Capture the cell that displays the provided text and extract its (x, y) central coordinate. 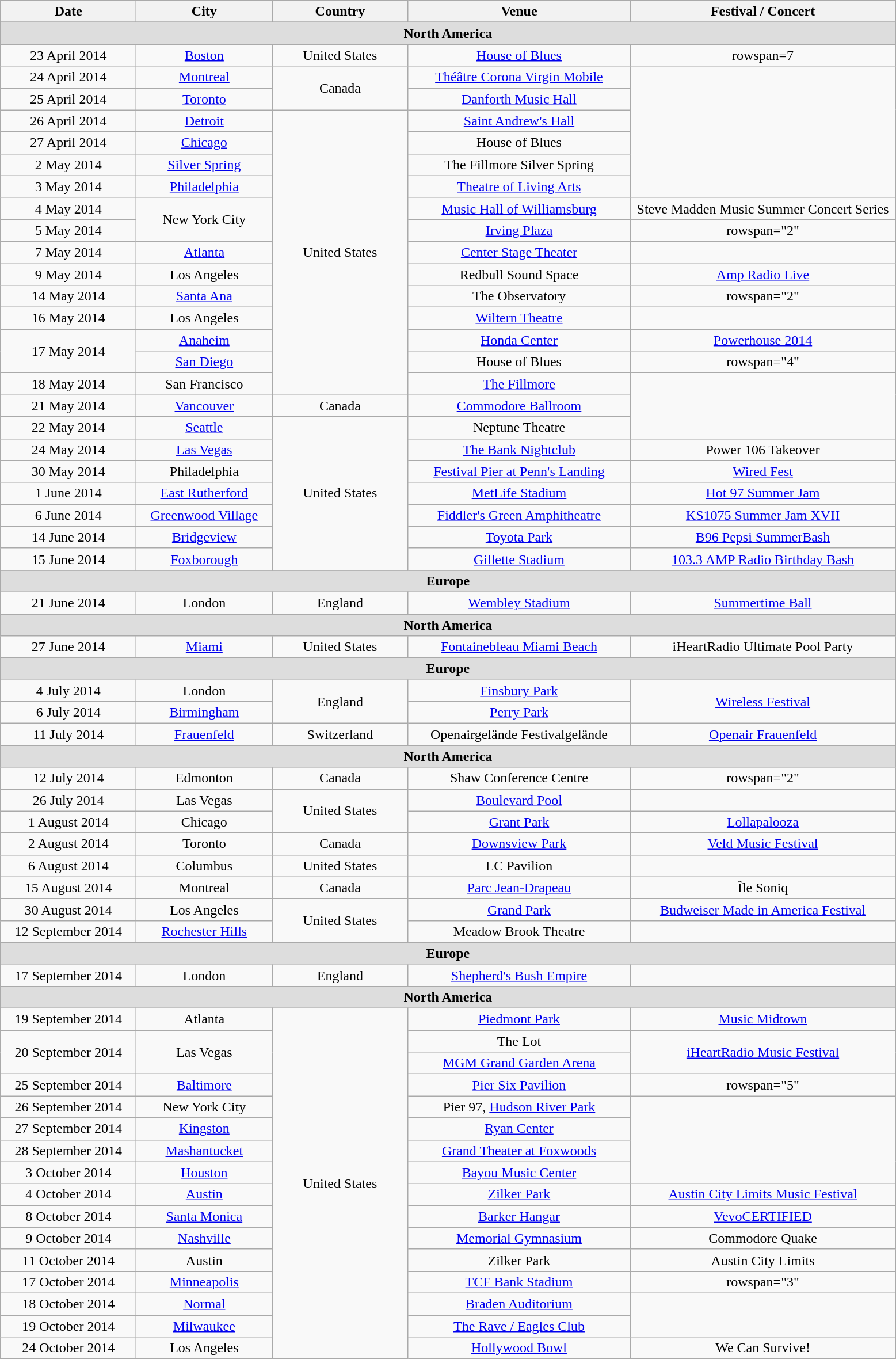
19 September 2014 (68, 1019)
The Fillmore Silver Spring (519, 165)
103.3 AMP Radio Birthday Bash (763, 559)
Santa Ana (204, 296)
The Bank Nightclub (519, 450)
Gillette Stadium (519, 559)
Detroit (204, 121)
Normal (204, 1304)
6 August 2014 (68, 866)
25 April 2014 (68, 99)
Pier Six Pavilion (519, 1085)
1 August 2014 (68, 822)
Greenwood Village (204, 515)
Edmonton (204, 778)
22 May 2014 (68, 428)
Boulevard Pool (519, 800)
17 October 2014 (68, 1282)
Redbull Sound Space (519, 275)
23 April 2014 (68, 55)
2 August 2014 (68, 844)
Steve Madden Music Summer Concert Series (763, 208)
Lollapalooza (763, 822)
Mashantucket (204, 1151)
Théâtre Corona Virgin Mobile (519, 77)
Houston (204, 1173)
11 October 2014 (68, 1260)
Wireless Festival (763, 702)
1 June 2014 (68, 493)
San Francisco (204, 384)
Switzerland (340, 734)
4 October 2014 (68, 1194)
15 June 2014 (68, 559)
Barker Hangar (519, 1216)
Date (68, 12)
24 May 2014 (68, 450)
Braden Auditorium (519, 1304)
Memorial Gymnasium (519, 1238)
Piedmont Park (519, 1019)
4 May 2014 (68, 208)
Center Stage Theater (519, 252)
25 September 2014 (68, 1085)
6 June 2014 (68, 515)
27 April 2014 (68, 143)
Grant Park (519, 822)
Wired Fest (763, 471)
Danforth Music Hall (519, 99)
Neptune Theatre (519, 428)
City (204, 12)
Austin City Limits (763, 1260)
Boston (204, 55)
20 September 2014 (68, 1052)
KS1075 Summer Jam XVII (763, 515)
iHeartRadio Ultimate Pool Party (763, 647)
14 May 2014 (68, 296)
Downsview Park (519, 844)
11 July 2014 (68, 734)
Powerhouse 2014 (763, 340)
Festival Pier at Penn's Landing (519, 471)
16 May 2014 (68, 318)
Bayou Music Center (519, 1173)
Columbus (204, 866)
Openairgelände Festivalgelände (519, 734)
19 October 2014 (68, 1326)
TCF Bank Stadium (519, 1282)
rowspan="3" (763, 1282)
Hot 97 Summer Jam (763, 493)
Île Soniq (763, 888)
21 May 2014 (68, 406)
Frauenfeld (204, 734)
Power 106 Takeover (763, 450)
30 August 2014 (68, 909)
Seattle (204, 428)
San Diego (204, 362)
26 July 2014 (68, 800)
LC Pavilion (519, 866)
VevoCERTIFIED (763, 1216)
21 June 2014 (68, 603)
iHeartRadio Music Festival (763, 1052)
Parc Jean-Drapeau (519, 888)
Nashville (204, 1238)
Baltimore (204, 1085)
Rochester Hills (204, 931)
B96 Pepsi SummerBash (763, 537)
Irving Plaza (519, 230)
Venue (519, 12)
Theatre of Living Arts (519, 186)
Silver Spring (204, 165)
Foxborough (204, 559)
Grand Theater at Foxwoods (519, 1151)
Shepherd's Bush Empire (519, 976)
27 June 2014 (68, 647)
Commodore Ballroom (519, 406)
8 October 2014 (68, 1216)
rowspan="4" (763, 362)
7 May 2014 (68, 252)
Commodore Quake (763, 1238)
Honda Center (519, 340)
18 October 2014 (68, 1304)
30 May 2014 (68, 471)
Santa Monica (204, 1216)
Kingston (204, 1129)
Music Midtown (763, 1019)
15 August 2014 (68, 888)
Milwaukee (204, 1326)
Saint Andrew's Hall (519, 121)
12 July 2014 (68, 778)
28 September 2014 (68, 1151)
17 September 2014 (68, 976)
East Rutherford (204, 493)
The Rave / Eagles Club (519, 1326)
MGM Grand Garden Arena (519, 1063)
2 May 2014 (68, 165)
Hollywood Bowl (519, 1348)
14 June 2014 (68, 537)
Openair Frauenfeld (763, 734)
rowspan="5" (763, 1085)
Pier 97, Hudson River Park (519, 1107)
Perry Park (519, 713)
Budweiser Made in America Festival (763, 909)
Birmingham (204, 713)
The Fillmore (519, 384)
Finsbury Park (519, 691)
3 May 2014 (68, 186)
Fiddler's Green Amphitheatre (519, 515)
Veld Music Festival (763, 844)
12 September 2014 (68, 931)
26 April 2014 (68, 121)
Grand Park (519, 909)
Country (340, 12)
Shaw Conference Centre (519, 778)
Vancouver (204, 406)
24 October 2014 (68, 1348)
Miami (204, 647)
Summertime Ball (763, 603)
6 July 2014 (68, 713)
The Observatory (519, 296)
rowspan=7 (763, 55)
Wiltern Theatre (519, 318)
26 September 2014 (68, 1107)
9 October 2014 (68, 1238)
Austin City Limits Music Festival (763, 1194)
Meadow Brook Theatre (519, 931)
Amp Radio Live (763, 275)
9 May 2014 (68, 275)
17 May 2014 (68, 351)
27 September 2014 (68, 1129)
Anaheim (204, 340)
Festival / Concert (763, 12)
MetLife Stadium (519, 493)
Music Hall of Williamsburg (519, 208)
Wembley Stadium (519, 603)
We Can Survive! (763, 1348)
Fontainebleau Miami Beach (519, 647)
Ryan Center (519, 1129)
18 May 2014 (68, 384)
Toyota Park (519, 537)
Bridgeview (204, 537)
3 October 2014 (68, 1173)
Minneapolis (204, 1282)
24 April 2014 (68, 77)
The Lot (519, 1041)
4 July 2014 (68, 691)
5 May 2014 (68, 230)
